Detect which cell encompasses the target text, then output its [X, Y] center coordinate. 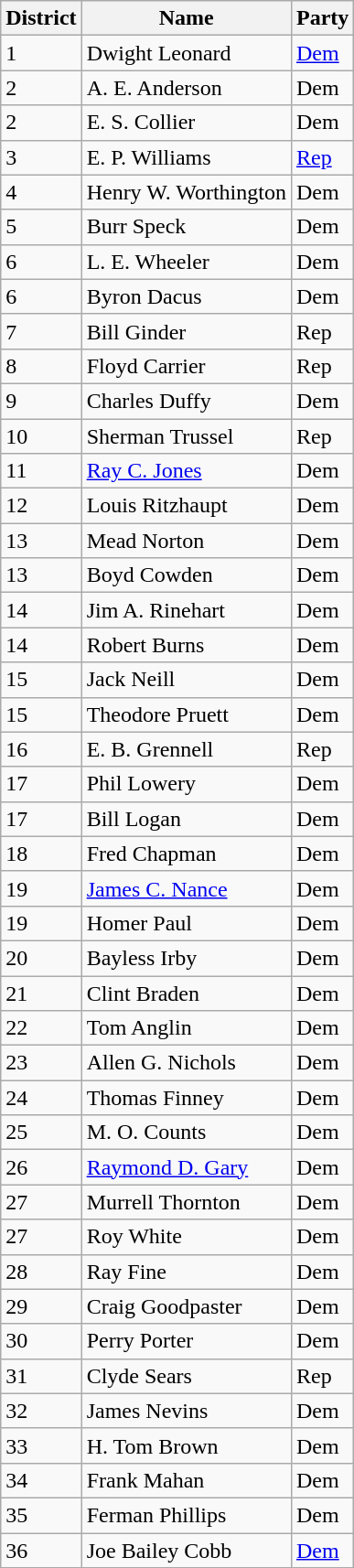
Clyde Sears [187, 1376]
22 [41, 1028]
8 [41, 366]
Floyd Carrier [187, 366]
5 [41, 227]
18 [41, 854]
Mead Norton [187, 541]
Ray C. Jones [187, 471]
Ray Fine [187, 1272]
29 [41, 1306]
31 [41, 1376]
21 [41, 993]
Jack Neill [187, 680]
1 [41, 53]
Roy White [187, 1237]
Name [187, 18]
Louis Ritzhaupt [187, 506]
Perry Porter [187, 1341]
Theodore Pruett [187, 714]
16 [41, 749]
Tom Anglin [187, 1028]
Bill Logan [187, 819]
Raymond D. Gary [187, 1167]
35 [41, 1515]
Joe Bailey Cobb [187, 1551]
Allen G. Nichols [187, 1063]
Homer Paul [187, 923]
M. O. Counts [187, 1133]
Burr Speck [187, 227]
Boyd Cowden [187, 575]
34 [41, 1480]
Clint Braden [187, 993]
Frank Mahan [187, 1480]
James Nevins [187, 1411]
H. Tom Brown [187, 1445]
25 [41, 1133]
10 [41, 436]
26 [41, 1167]
20 [41, 958]
Fred Chapman [187, 854]
Bayless Irby [187, 958]
30 [41, 1341]
32 [41, 1411]
A. E. Anderson [187, 88]
E. S. Collier [187, 123]
L. E. Wheeler [187, 262]
Thomas Finney [187, 1098]
Ferman Phillips [187, 1515]
E. P. Williams [187, 157]
3 [41, 157]
23 [41, 1063]
24 [41, 1098]
James C. Nance [187, 888]
Henry W. Worthington [187, 192]
E. B. Grennell [187, 749]
District [41, 18]
Party [322, 18]
Dwight Leonard [187, 53]
7 [41, 331]
28 [41, 1272]
Sherman Trussel [187, 436]
12 [41, 506]
Murrell Thornton [187, 1202]
Byron Dacus [187, 296]
33 [41, 1445]
9 [41, 401]
11 [41, 471]
Phil Lowery [187, 784]
Jim A. Rinehart [187, 610]
36 [41, 1551]
4 [41, 192]
Charles Duffy [187, 401]
Craig Goodpaster [187, 1306]
Bill Ginder [187, 331]
Robert Burns [187, 645]
